Find where the given text appears and provide that cell's center as [X, Y] coordinate. 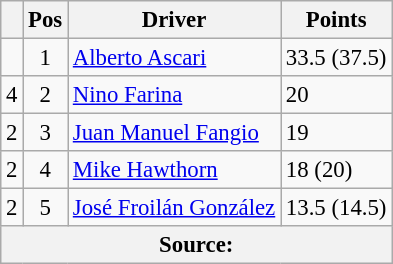
5 [46, 208]
13.5 (14.5) [336, 208]
3 [46, 133]
Nino Farina [174, 95]
Alberto Ascari [174, 58]
José Froilán González [174, 208]
Mike Hawthorn [174, 170]
33.5 (37.5) [336, 58]
Source: [196, 245]
19 [336, 133]
1 [46, 58]
18 (20) [336, 170]
20 [336, 95]
Points [336, 20]
Juan Manuel Fangio [174, 133]
Driver [174, 20]
Pos [46, 20]
